Provide the (X, Y) coordinate of the cell's center where the given text is located.  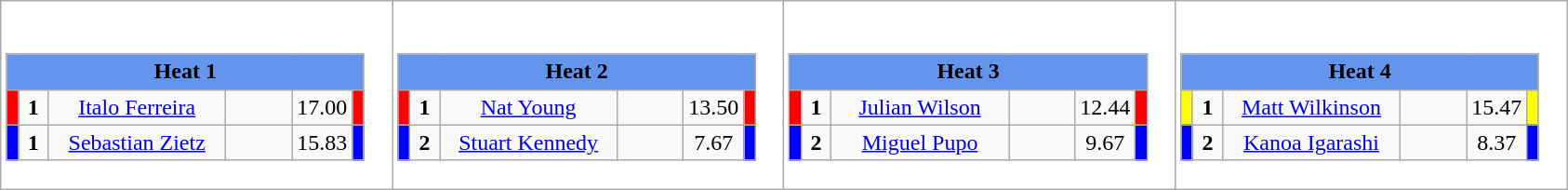
7.67 (714, 142)
Heat 4 1 Matt Wilkinson 15.47 2 Kanoa Igarashi 8.37 (1371, 95)
Miguel Pupo (921, 142)
Kanoa Igarashi (1311, 142)
12.44 (1105, 107)
Heat 1 1 Italo Ferreira 17.00 1 Sebastian Zietz 15.83 (197, 95)
Heat 3 (968, 72)
13.50 (714, 107)
Julian Wilson (921, 107)
Matt Wilkinson (1311, 107)
15.83 (322, 142)
Heat 4 (1360, 72)
15.47 (1497, 107)
Stuart Kennedy (528, 142)
Heat 1 (185, 72)
Italo Ferreira (138, 107)
8.37 (1497, 142)
17.00 (322, 107)
Heat 3 1 Julian Wilson 12.44 2 Miguel Pupo 9.67 (980, 95)
Sebastian Zietz (138, 142)
Heat 2 (577, 72)
Nat Young (528, 107)
Heat 2 1 Nat Young 13.50 2 Stuart Kennedy 7.67 (588, 95)
9.67 (1105, 142)
